Extract the (x, y) coordinate from the center of the cell holding the provided text.  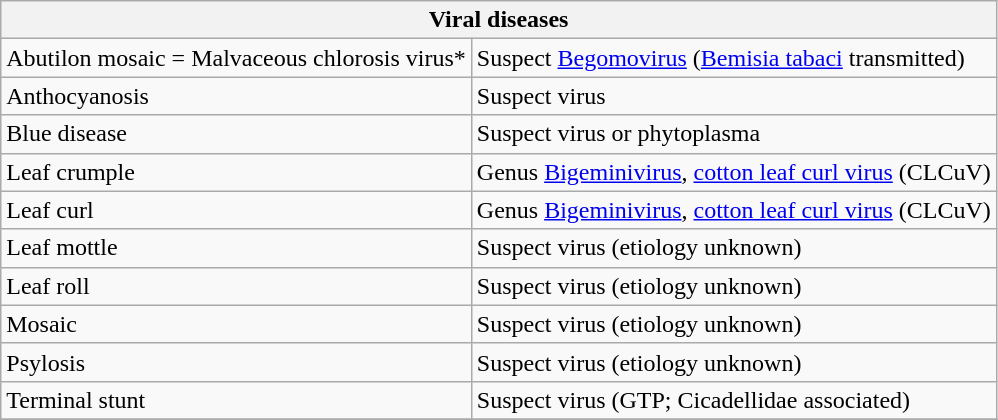
Leaf crumple (236, 172)
Abutilon mosaic = Malvaceous chlorosis virus* (236, 58)
Leaf roll (236, 286)
Suspect Begomovirus (Bemisia tabaci transmitted) (734, 58)
Blue disease (236, 134)
Leaf curl (236, 210)
Terminal stunt (236, 400)
Leaf mottle (236, 248)
Psylosis (236, 362)
Suspect virus or phytoplasma (734, 134)
Mosaic (236, 324)
Suspect virus (734, 96)
Suspect virus (GTP; Cicadellidae associated) (734, 400)
Viral diseases (499, 20)
Anthocyanosis (236, 96)
